Extract the (x, y) coordinate from the center of the cell holding the provided text.  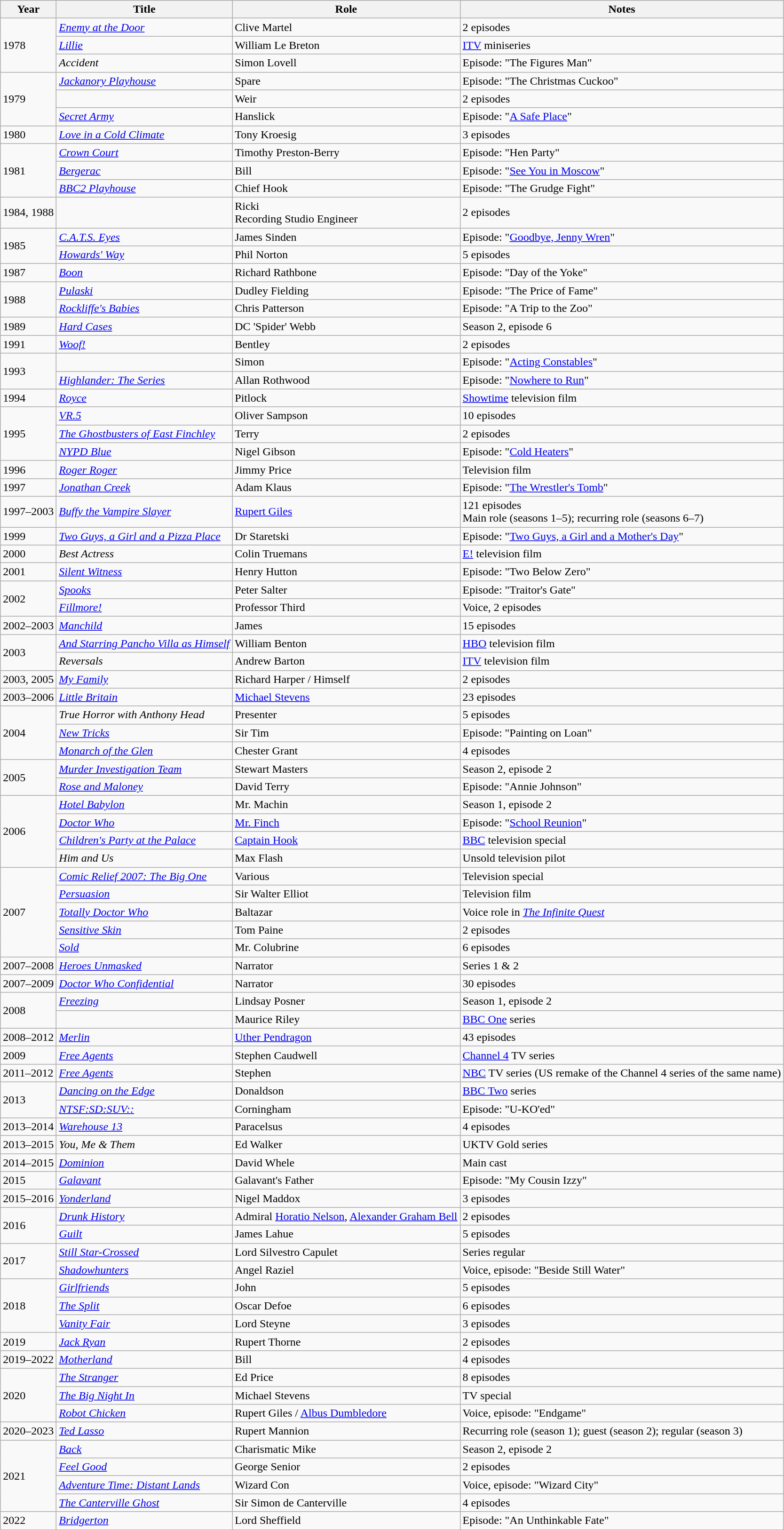
Murder Investigation Team (144, 769)
2007–2009 (28, 983)
Doctor Who (144, 823)
2008–2012 (28, 1037)
15 episodes (622, 626)
The Stranger (144, 1377)
BBC One series (622, 1019)
Wizard Con (346, 1485)
Terry (346, 434)
Dancing on the Edge (144, 1091)
Andrew Barton (346, 661)
Woof! (144, 344)
Jonathan Creek (144, 487)
Rose and Maloney (144, 786)
David Terry (346, 786)
Main cast (622, 1163)
Lord Steyne (346, 1324)
ITV miniseries (622, 45)
2005 (28, 777)
1980 (28, 135)
2002 (28, 599)
Hotel Babylon (144, 804)
Paracelsus (346, 1127)
Enemy at the Door (144, 27)
Episode: "Annie Johnson" (622, 786)
Lindsay Posner (346, 1001)
Sold (144, 948)
2001 (28, 572)
Totally Doctor Who (144, 912)
Mr. Finch (346, 823)
Baltazar (346, 912)
Bentley (346, 344)
Episode: "The Figures Man" (622, 63)
1989 (28, 326)
Howards' Way (144, 255)
NBC TV series (US remake of the Channel 4 series of the same name) (622, 1073)
Episode: "Traitor's Gate" (622, 590)
Simon Lovell (346, 63)
Colin Truemans (346, 554)
10 episodes (622, 416)
Episode: "School Reunion" (622, 823)
Episode: "Goodbye, Jenny Wren" (622, 237)
Him and Us (144, 858)
Back (144, 1449)
Episode: "A Trip to the Zoo" (622, 309)
2011–2012 (28, 1073)
Highlander: The Series (144, 380)
Season 2, episode 6 (622, 326)
Shadowhunters (144, 1270)
VR.5 (144, 416)
True Horror with Anthony Head (144, 715)
2020 (28, 1395)
Bridgerton (144, 1521)
2002–2003 (28, 626)
Charismatic Mike (346, 1449)
1981 (28, 170)
23 episodes (622, 697)
Episode: "The Christmas Cuckoo" (622, 81)
Mr. Machin (346, 804)
Rupert Giles (346, 512)
UKTV Gold series (622, 1145)
Series 1 & 2 (622, 966)
Boon (144, 273)
1988 (28, 300)
Series regular (622, 1252)
Uther Pendragon (346, 1037)
Ed Price (346, 1377)
Adventure Time: Distant Lands (144, 1485)
Presenter (346, 715)
Dominion (144, 1163)
1984, 1988 (28, 213)
Role (346, 9)
2018 (28, 1306)
Episode: "Hen Party" (622, 152)
Hard Cases (144, 326)
Admiral Horatio Nelson, Alexander Graham Bell (346, 1216)
ITV television film (622, 661)
Rupert Mannion (346, 1431)
Corningham (346, 1109)
Galavant's Father (346, 1181)
Bergerac (144, 170)
Phil Norton (346, 255)
James Sinden (346, 237)
Reversals (144, 661)
Nigel Gibson (346, 452)
Pitlock (346, 398)
Lord Silvestro Capulet (346, 1252)
Tom Paine (346, 930)
121 episodesMain role (seasons 1–5); recurring role (seasons 6–7) (622, 512)
Max Flash (346, 858)
Roger Roger (144, 469)
Simon (346, 362)
Comic Relief 2007: The Big One (144, 876)
Recurring role (season 1); guest (season 2); regular (season 3) (622, 1431)
Chester Grant (346, 751)
Merlin (144, 1037)
Episode: "Cold Heaters" (622, 452)
Royce (144, 398)
1991 (28, 344)
Lillie (144, 45)
Episode: "Two Guys, a Girl and a Mother's Day" (622, 536)
Title (144, 9)
Voice, episode: "Endgame" (622, 1413)
Richard Rathbone (346, 273)
Guilt (144, 1234)
Accident (144, 63)
And Starring Pancho Villa as Himself (144, 643)
Oliver Sampson (346, 416)
Episode: "Day of the Yoke" (622, 273)
Silent Witness (144, 572)
Angel Raziel (346, 1270)
Freezing (144, 1001)
2003 (28, 652)
Episode: "The Grudge Fight" (622, 188)
Manchild (144, 626)
Girlfriends (144, 1288)
Feel Good (144, 1467)
Episode: "An Unthinkable Fate" (622, 1521)
43 episodes (622, 1037)
The Split (144, 1306)
2007–2008 (28, 966)
Donaldson (346, 1091)
Robot Chicken (144, 1413)
Secret Army (144, 117)
Episode: "Painting on Loan" (622, 733)
Jackanory Playhouse (144, 81)
Chief Hook (346, 188)
Voice role in The Infinite Quest (622, 912)
1979 (28, 99)
Still Star-Crossed (144, 1252)
The Ghostbusters of East Finchley (144, 434)
RickiRecording Studio Engineer (346, 213)
Episode: "My Cousin Izzy" (622, 1181)
Spooks (144, 590)
Rupert Giles / Albus Dumbledore (346, 1413)
Monarch of the Glen (144, 751)
Timothy Preston-Berry (346, 152)
Crown Court (144, 152)
1999 (28, 536)
2014–2015 (28, 1163)
2013–2014 (28, 1127)
1997 (28, 487)
Henry Hutton (346, 572)
Love in a Cold Climate (144, 135)
E! television film (622, 554)
2016 (28, 1225)
2008 (28, 1010)
1987 (28, 273)
Two Guys, a Girl and a Pizza Place (144, 536)
Sir Walter Elliot (346, 894)
Voice, episode: "Wizard City" (622, 1485)
2019 (28, 1341)
Maurice Riley (346, 1019)
Episode: "Nowhere to Run" (622, 380)
2017 (28, 1261)
HBO television film (622, 643)
Spare (346, 81)
Episode: "Acting Constables" (622, 362)
Episode: "See You in Moscow" (622, 170)
1996 (28, 469)
1994 (28, 398)
BBC Two series (622, 1091)
2013–2015 (28, 1145)
Peter Salter (346, 590)
Motherland (144, 1359)
Voice, episode: "Beside Still Water" (622, 1270)
Richard Harper / Himself (346, 679)
Episode: "The Wrestler's Tomb" (622, 487)
Warehouse 13 (144, 1127)
Clive Martel (346, 27)
2015 (28, 1181)
Various (346, 876)
Persuasion (144, 894)
Heroes Unmasked (144, 966)
Sir Tim (346, 733)
Sir Simon de Canterville (346, 1503)
Year (28, 9)
2004 (28, 733)
Channel 4 TV series (622, 1055)
Tony Kroesig (346, 135)
2003–2006 (28, 697)
Unsold television pilot (622, 858)
2009 (28, 1055)
Drunk History (144, 1216)
2007 (28, 912)
William Le Breton (346, 45)
2000 (28, 554)
Adam Klaus (346, 487)
James Lahue (346, 1234)
2021 (28, 1476)
Little Britain (144, 697)
David Whele (346, 1163)
2013 (28, 1100)
Pulaski (144, 291)
Vanity Fair (144, 1324)
Dr Staretski (346, 536)
George Senior (346, 1467)
Ted Lasso (144, 1431)
Captain Hook (346, 840)
1997–2003 (28, 512)
Stephen Caudwell (346, 1055)
Jimmy Price (346, 469)
Galavant (144, 1181)
Episode: "The Price of Fame" (622, 291)
Weir (346, 99)
Showtime television film (622, 398)
8 episodes (622, 1377)
Best Actress (144, 554)
Rupert Thorne (346, 1341)
Professor Third (346, 608)
Jack Ryan (144, 1341)
The Canterville Ghost (144, 1503)
Dudley Fielding (346, 291)
2015–2016 (28, 1198)
NTSF:SD:SUV:: (144, 1109)
TV special (622, 1395)
30 episodes (622, 983)
BBC television special (622, 840)
Hanslick (346, 117)
1995 (28, 434)
2003, 2005 (28, 679)
2019–2022 (28, 1359)
My Family (144, 679)
Chris Patterson (346, 309)
Children's Party at the Palace (144, 840)
Nigel Maddox (346, 1198)
Stephen (346, 1073)
Rockliffe's Babies (144, 309)
BBC2 Playhouse (144, 188)
You, Me & Them (144, 1145)
Fillmore! (144, 608)
Mr. Colubrine (346, 948)
William Benton (346, 643)
The Big Night In (144, 1395)
Lord Sheffield (346, 1521)
C.A.T.S. Eyes (144, 237)
Oscar Defoe (346, 1306)
James (346, 626)
Buffy the Vampire Slayer (144, 512)
Episode: "A Safe Place" (622, 117)
Doctor Who Confidential (144, 983)
Television special (622, 876)
2022 (28, 1521)
Stewart Masters (346, 769)
1978 (28, 45)
Ed Walker (346, 1145)
Yonderland (144, 1198)
New Tricks (144, 733)
2020–2023 (28, 1431)
Episode: "U-KO'ed" (622, 1109)
1985 (28, 246)
NYPD Blue (144, 452)
Episode: "Two Below Zero" (622, 572)
Voice, 2 episodes (622, 608)
1993 (28, 371)
DC 'Spider' Webb (346, 326)
2006 (28, 831)
Allan Rothwood (346, 380)
Notes (622, 9)
John (346, 1288)
Sensitive Skin (144, 930)
